Determine the [x, y] coordinate at the center of the cell enclosing the given text.  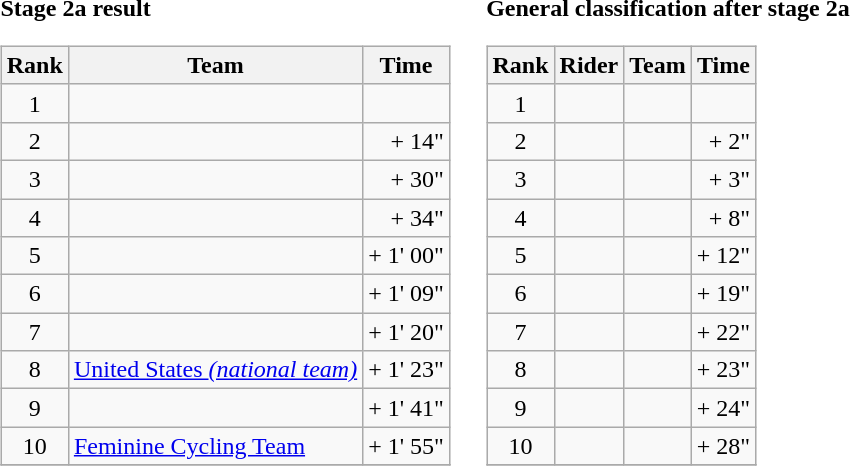
United States (national team) [215, 370]
+ 22" [723, 332]
+ 1' 20" [406, 332]
+ 24" [723, 408]
+ 23" [723, 370]
+ 1' 00" [406, 256]
+ 28" [723, 446]
+ 3" [723, 179]
+ 1' 41" [406, 408]
+ 12" [723, 256]
+ 8" [723, 217]
+ 34" [406, 217]
Feminine Cycling Team [215, 446]
+ 1' 23" [406, 370]
+ 1' 09" [406, 294]
+ 2" [723, 141]
+ 30" [406, 179]
+ 14" [406, 141]
Rider [589, 65]
+ 1' 55" [406, 446]
+ 19" [723, 294]
